Capture the cell that displays the provided text and extract its [x, y] central coordinate. 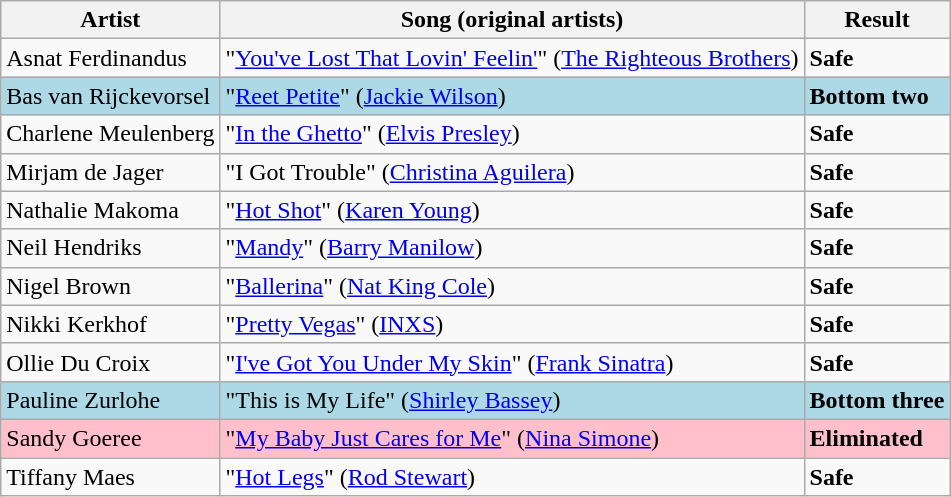
Neil Hendriks [110, 248]
"Hot Shot" (Karen Young) [512, 210]
Eliminated [877, 438]
Nigel Brown [110, 286]
"I've Got You Under My Skin" (Frank Sinatra) [512, 362]
"In the Ghetto" (Elvis Presley) [512, 134]
Mirjam de Jager [110, 172]
Nathalie Makoma [110, 210]
Nikki Kerkhof [110, 324]
Asnat Ferdinandus [110, 58]
"Hot Legs" (Rod Stewart) [512, 477]
"Pretty Vegas" (INXS) [512, 324]
Bottom two [877, 96]
Charlene Meulenberg [110, 134]
Pauline Zurlohe [110, 400]
Song (original artists) [512, 20]
"Ballerina" (Nat King Cole) [512, 286]
Sandy Goeree [110, 438]
"My Baby Just Cares for Me" (Nina Simone) [512, 438]
Tiffany Maes [110, 477]
"This is My Life" (Shirley Bassey) [512, 400]
Bottom three [877, 400]
"Mandy" (Barry Manilow) [512, 248]
Ollie Du Croix [110, 362]
Bas van Rijckevorsel [110, 96]
"You've Lost That Lovin' Feelin'" (The Righteous Brothers) [512, 58]
"I Got Trouble" (Christina Aguilera) [512, 172]
Result [877, 20]
"Reet Petite" (Jackie Wilson) [512, 96]
Artist [110, 20]
